Pinpoint the cell where the given text exists, returning its [X, Y] midpoint coordinate. 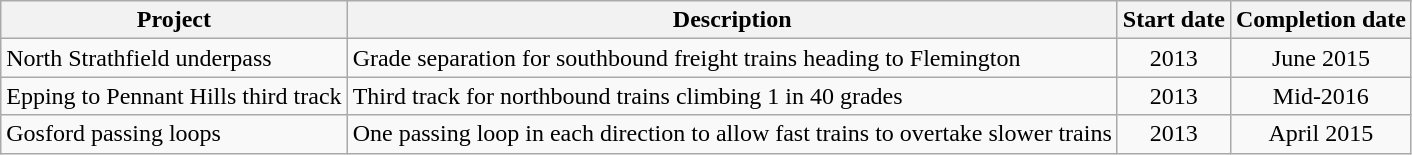
April 2015 [1320, 134]
Mid-2016 [1320, 96]
Third track for northbound trains climbing 1 in 40 grades [732, 96]
Description [732, 20]
Gosford passing loops [174, 134]
Start date [1174, 20]
Grade separation for southbound freight trains heading to Flemington [732, 58]
North Strathfield underpass [174, 58]
Completion date [1320, 20]
One passing loop in each direction to allow fast trains to overtake slower trains [732, 134]
Epping to Pennant Hills third track [174, 96]
June 2015 [1320, 58]
Project [174, 20]
